Detect which cell encompasses the target text, then output its (X, Y) center coordinate. 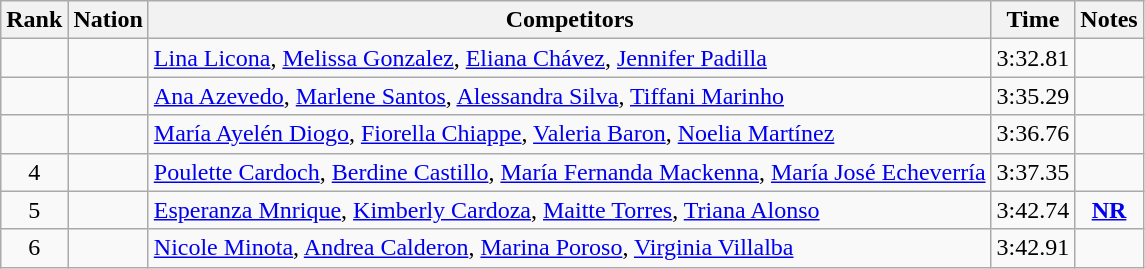
Esperanza Mnrique, Kimberly Cardoza, Maitte Torres, Triana Alonso (570, 210)
3:32.81 (1033, 58)
Poulette Cardoch, Berdine Castillo, María Fernanda Mackenna, María José Echeverría (570, 172)
Lina Licona, Melissa Gonzalez, Eliana Chávez, Jennifer Padilla (570, 58)
4 (34, 172)
Competitors (570, 20)
Ana Azevedo, Marlene Santos, Alessandra Silva, Tiffani Marinho (570, 96)
NR (1109, 210)
Nation (108, 20)
Notes (1109, 20)
Time (1033, 20)
Rank (34, 20)
3:42.91 (1033, 248)
5 (34, 210)
Nicole Minota, Andrea Calderon, Marina Poroso, Virginia Villalba (570, 248)
María Ayelén Diogo, Fiorella Chiappe, Valeria Baron, Noelia Martínez (570, 134)
3:37.35 (1033, 172)
6 (34, 248)
3:42.74 (1033, 210)
3:35.29 (1033, 96)
3:36.76 (1033, 134)
